Locate the cell with the specified text and output its (x, y) center coordinate. 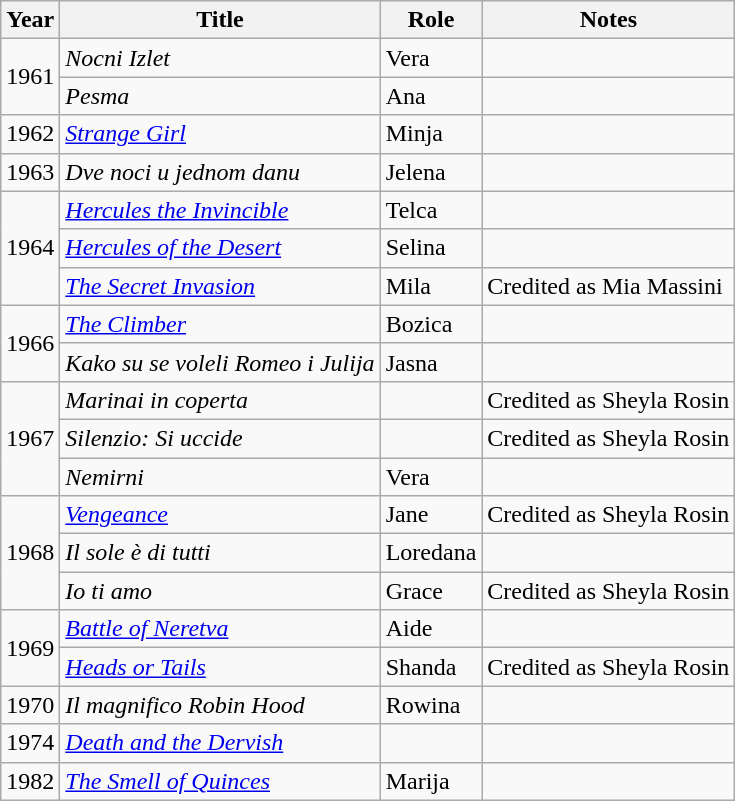
Shanda (431, 667)
Il sole è di tutti (220, 553)
Jane (431, 515)
Death and the Dervish (220, 743)
1964 (30, 248)
1970 (30, 705)
Marinai in coperta (220, 400)
Telca (431, 210)
Minja (431, 134)
Silenzio: Si uccide (220, 438)
Pesma (220, 96)
Battle of Neretva (220, 629)
Hercules of the Desert (220, 248)
1967 (30, 438)
Strange Girl (220, 134)
Bozica (431, 324)
Marija (431, 781)
Jasna (431, 362)
1966 (30, 343)
Role (431, 20)
Title (220, 20)
1961 (30, 77)
1982 (30, 781)
Notes (608, 20)
The Secret Invasion (220, 286)
Aide (431, 629)
Mila (431, 286)
Grace (431, 591)
Selina (431, 248)
Il magnifico Robin Hood (220, 705)
Jelena (431, 172)
Nemirni (220, 477)
Loredana (431, 553)
Kako su se voleli Romeo i Julija (220, 362)
Dve noci u jednom danu (220, 172)
Nocni Izlet (220, 58)
Hercules the Invincible (220, 210)
Vengeance (220, 515)
The Smell of Quinces (220, 781)
1962 (30, 134)
Ana (431, 96)
Credited as Mia Massini (608, 286)
Heads or Tails (220, 667)
1968 (30, 553)
Io ti amo (220, 591)
Year (30, 20)
1974 (30, 743)
Rowina (431, 705)
1969 (30, 648)
The Climber (220, 324)
1963 (30, 172)
